Return the [X, Y] coordinate for the center point of the cell that contains the specified text.  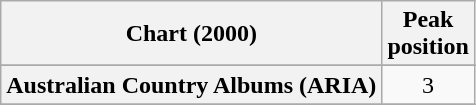
Australian Country Albums (ARIA) [192, 85]
Peak position [428, 34]
Chart (2000) [192, 34]
3 [428, 85]
